Determine the [X, Y] coordinate at the center of the cell enclosing the given text.  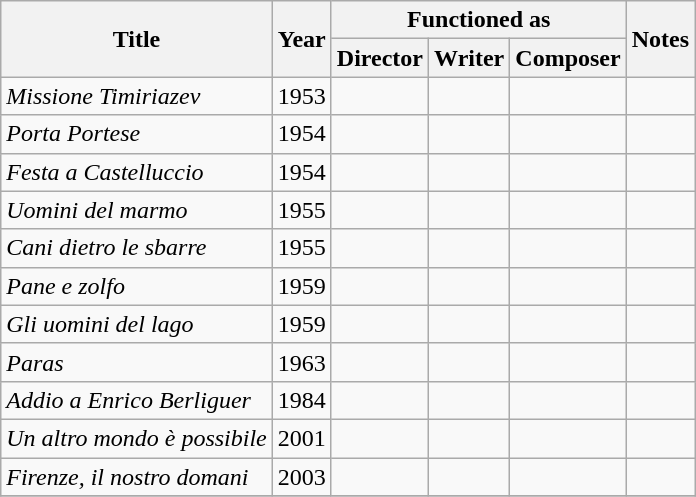
Director [380, 58]
1984 [302, 400]
Year [302, 39]
Addio a Enrico Berliguer [137, 400]
Porta Portese [137, 134]
Notes [660, 39]
Missione Timiriazev [137, 96]
Firenze, il nostro domani [137, 477]
Pane e zolfo [137, 286]
Uomini del marmo [137, 210]
2001 [302, 438]
Festa a Castelluccio [137, 172]
Writer [470, 58]
Un altro mondo è possibile [137, 438]
1963 [302, 362]
Paras [137, 362]
Functioned as [478, 20]
Composer [568, 58]
1953 [302, 96]
2003 [302, 477]
Title [137, 39]
Gli uomini del lago [137, 324]
Cani dietro le sbarre [137, 248]
